Output the [X, Y] coordinate of the center of the cell containing the given text.  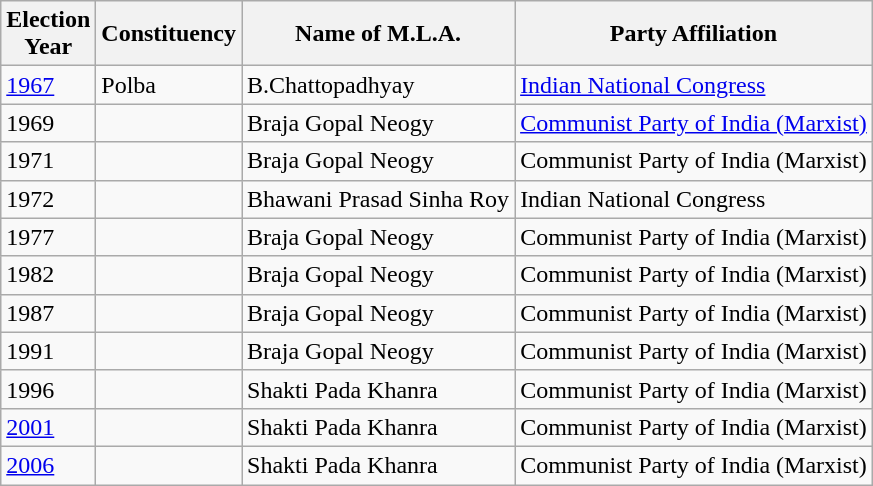
Constituency [169, 34]
Name of M.L.A. [378, 34]
1977 [48, 237]
2006 [48, 465]
Party Affiliation [694, 34]
1982 [48, 275]
1996 [48, 389]
1971 [48, 161]
1972 [48, 199]
1991 [48, 351]
1969 [48, 123]
Election Year [48, 34]
B.Chattopadhyay [378, 85]
1987 [48, 313]
Polba [169, 85]
1967 [48, 85]
Bhawani Prasad Sinha Roy [378, 199]
2001 [48, 427]
